Determine the [X, Y] coordinate at the center of the cell enclosing the given text.  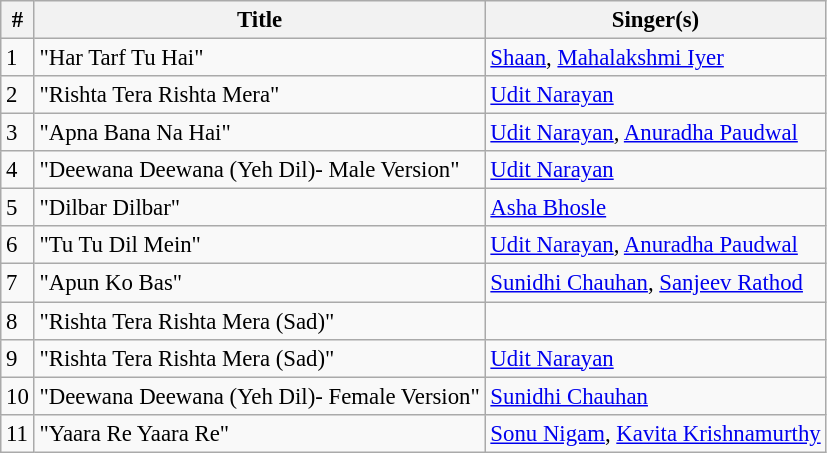
11 [18, 433]
"Rishta Tera Rishta Mera" [260, 95]
2 [18, 95]
Sunidhi Chauhan [656, 396]
6 [18, 245]
"Deewana Deewana (Yeh Dil)- Female Version" [260, 396]
10 [18, 396]
1 [18, 58]
Asha Bhosle [656, 208]
4 [18, 170]
"Tu Tu Dil Mein" [260, 245]
"Har Tarf Tu Hai" [260, 58]
Shaan, Mahalakshmi Iyer [656, 58]
# [18, 20]
9 [18, 358]
"Deewana Deewana (Yeh Dil)- Male Version" [260, 170]
3 [18, 133]
Sunidhi Chauhan, Sanjeev Rathod [656, 283]
"Apun Ko Bas" [260, 283]
5 [18, 208]
"Apna Bana Na Hai" [260, 133]
7 [18, 283]
Title [260, 20]
Sonu Nigam, Kavita Krishnamurthy [656, 433]
Singer(s) [656, 20]
8 [18, 321]
"Yaara Re Yaara Re" [260, 433]
"Dilbar Dilbar" [260, 208]
